Locate the cell with the specified text and output its (x, y) center coordinate. 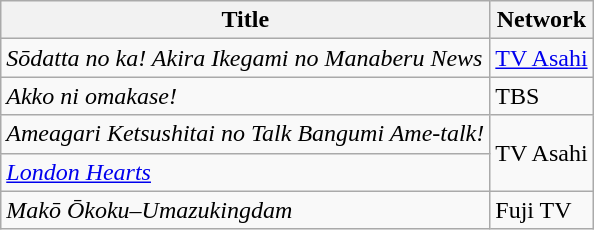
Fuji TV (542, 210)
TBS (542, 96)
Sōdatta no ka! Akira Ikegami no Manaberu News (246, 58)
Ameagari Ketsushitai no Talk Bangumi Ame-talk! (246, 134)
Title (246, 20)
Akko ni omakase! (246, 96)
Network (542, 20)
Makō Ōkoku–Umazukingdam (246, 210)
London Hearts (246, 172)
